Provide the [x, y] coordinate of the cell's center where the given text is located.  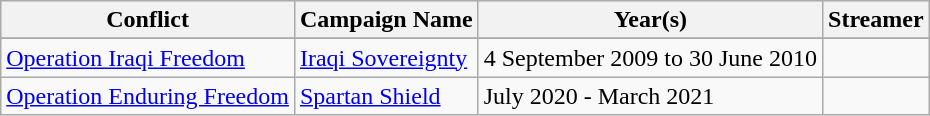
Operation Enduring Freedom [148, 96]
Campaign Name [386, 20]
4 September 2009 to 30 June 2010 [650, 58]
Conflict [148, 20]
Spartan Shield [386, 96]
Year(s) [650, 20]
July 2020 - March 2021 [650, 96]
Operation Iraqi Freedom [148, 58]
Iraqi Sovereignty [386, 58]
Streamer [876, 20]
